From the cell containing the given text, extract its center point as [x, y] coordinate. 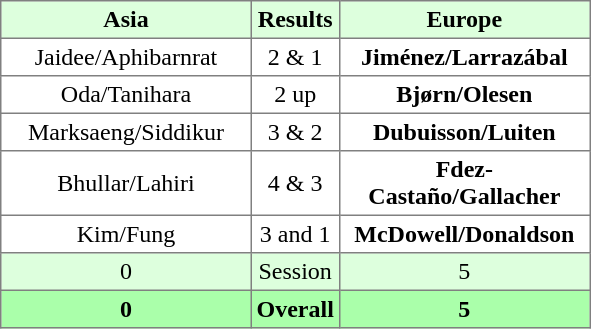
Europe [464, 20]
Marksaeng/Siddikur [126, 132]
Bjørn/Olesen [464, 95]
Session [295, 272]
Dubuisson/Luiten [464, 132]
Jaidee/Aphibarnrat [126, 57]
McDowell/Donaldson [464, 234]
Oda/Tanihara [126, 95]
Bhullar/Lahiri [126, 183]
Asia [126, 20]
4 & 3 [295, 183]
Jiménez/Larrazábal [464, 57]
Fdez-Castaño/Gallacher [464, 183]
2 & 1 [295, 57]
3 and 1 [295, 234]
2 up [295, 95]
Results [295, 20]
3 & 2 [295, 132]
Overall [295, 309]
Kim/Fung [126, 234]
